Return (x, y) of the center of cell containing provided text 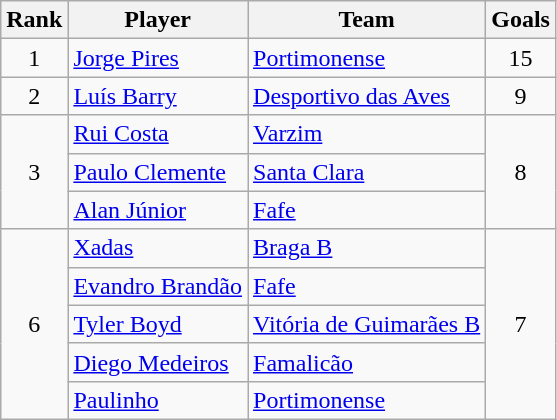
Santa Clara (367, 172)
Famalicão (367, 362)
8 (521, 172)
Rank (34, 20)
Diego Medeiros (158, 362)
Tyler Boyd (158, 324)
Jorge Pires (158, 58)
Braga B (367, 248)
2 (34, 96)
Varzim (367, 134)
Alan Júnior (158, 210)
15 (521, 58)
Paulinho (158, 400)
Goals (521, 20)
Team (367, 20)
Desportivo das Aves (367, 96)
Player (158, 20)
Xadas (158, 248)
9 (521, 96)
7 (521, 324)
Evandro Brandão (158, 286)
1 (34, 58)
3 (34, 172)
Vitória de Guimarães B (367, 324)
6 (34, 324)
Luís Barry (158, 96)
Rui Costa (158, 134)
Paulo Clemente (158, 172)
